From the cell containing the given text, extract its center point as [X, Y] coordinate. 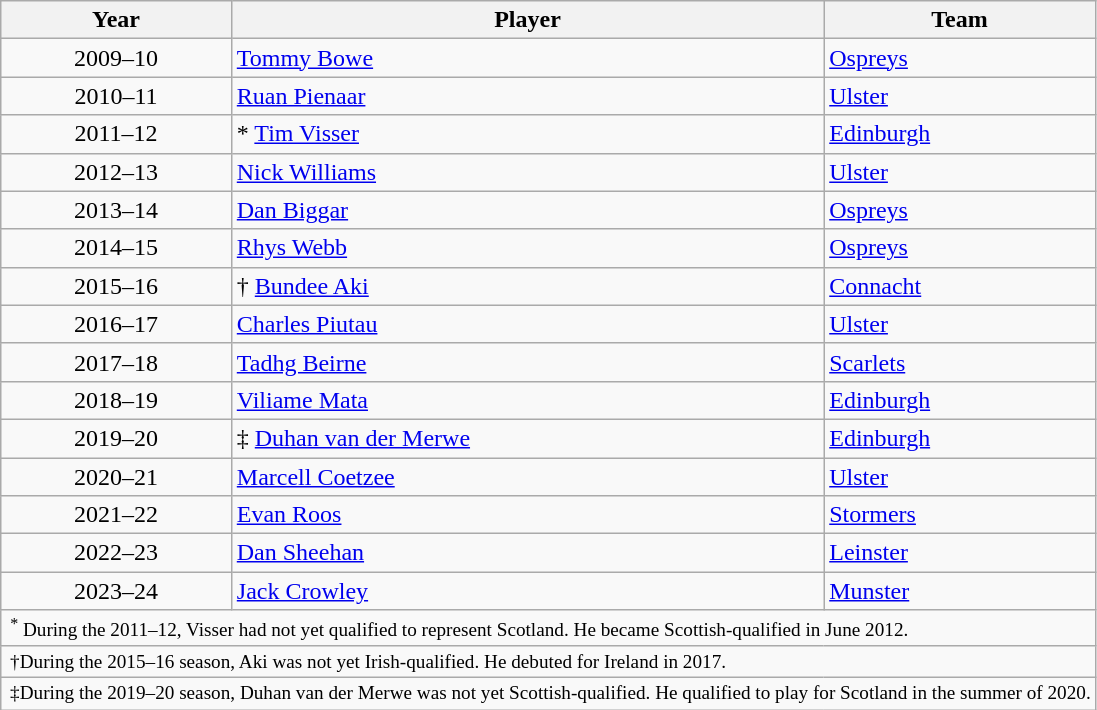
Jack Crowley [527, 591]
Evan Roos [527, 515]
2009–10 [116, 58]
Viliame Mata [527, 400]
Dan Biggar [527, 210]
2014–15 [116, 248]
Stormers [960, 515]
2013–14 [116, 210]
Scarlets [960, 362]
† Bundee Aki [527, 286]
Charles Piutau [527, 324]
2019–20 [116, 438]
Nick Williams [527, 172]
Year [116, 20]
Leinster [960, 553]
2012–13 [116, 172]
2015–16 [116, 286]
Team [960, 20]
2010–11 [116, 96]
2017–18 [116, 362]
‡During the 2019–20 season, Duhan van der Merwe was not yet Scottish-qualified. He qualified to play for Scotland in the summer of 2020. [548, 694]
* During the 2011–12, Visser had not yet qualified to represent Scotland. He became Scottish-qualified in June 2012. [548, 628]
2020–21 [116, 477]
‡ Duhan van der Merwe [527, 438]
Connacht [960, 286]
Munster [960, 591]
Player [527, 20]
2011–12 [116, 134]
Tommy Bowe [527, 58]
Rhys Webb [527, 248]
Marcell Coetzee [527, 477]
2023–24 [116, 591]
2021–22 [116, 515]
Tadhg Beirne [527, 362]
†During the 2015–16 season, Aki was not yet Irish-qualified. He debuted for Ireland in 2017. [548, 662]
2018–19 [116, 400]
2016–17 [116, 324]
Dan Sheehan [527, 553]
* Tim Visser [527, 134]
Ruan Pienaar [527, 96]
2022–23 [116, 553]
